Detect which cell encompasses the target text, then output its [x, y] center coordinate. 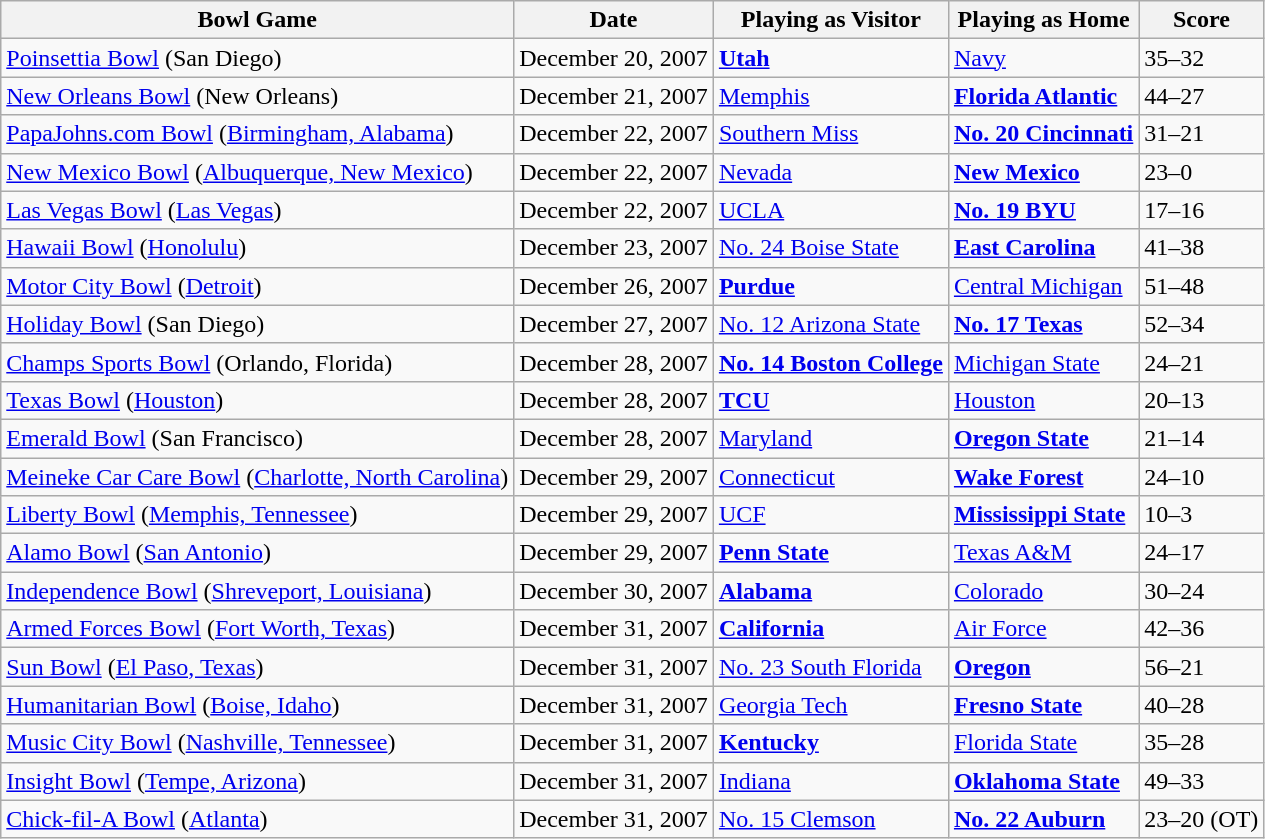
35–28 [1202, 743]
21–14 [1202, 438]
No. 19 BYU [1043, 210]
24–17 [1202, 553]
Date [614, 20]
Utah [830, 58]
Sun Bowl (El Paso, Texas) [258, 667]
Connecticut [830, 477]
PapaJohns.com Bowl (Birmingham, Alabama) [258, 134]
Central Michigan [1043, 286]
East Carolina [1043, 248]
No. 12 Arizona State [830, 324]
Mississippi State [1043, 515]
35–32 [1202, 58]
40–28 [1202, 705]
December 20, 2007 [614, 58]
56–21 [1202, 667]
52–34 [1202, 324]
Insight Bowl (Tempe, Arizona) [258, 781]
TCU [830, 400]
10–3 [1202, 515]
New Mexico [1043, 172]
Alamo Bowl (San Antonio) [258, 553]
December 23, 2007 [614, 248]
December 26, 2007 [614, 286]
Colorado [1043, 591]
Texas Bowl (Houston) [258, 400]
Score [1202, 20]
Chick-fil-A Bowl (Atlanta) [258, 819]
24–10 [1202, 477]
Southern Miss [830, 134]
Emerald Bowl (San Francisco) [258, 438]
20–13 [1202, 400]
New Orleans Bowl (New Orleans) [258, 96]
Hawaii Bowl (Honolulu) [258, 248]
51–48 [1202, 286]
Penn State [830, 553]
17–16 [1202, 210]
41–38 [1202, 248]
Georgia Tech [830, 705]
23–20 (OT) [1202, 819]
No. 20 Cincinnati [1043, 134]
No. 23 South Florida [830, 667]
California [830, 629]
No. 15 Clemson [830, 819]
Champs Sports Bowl (Orlando, Florida) [258, 362]
Fresno State [1043, 705]
Music City Bowl (Nashville, Tennessee) [258, 743]
Playing as Home [1043, 20]
Houston [1043, 400]
Purdue [830, 286]
Meineke Car Care Bowl (Charlotte, North Carolina) [258, 477]
UCF [830, 515]
Florida State [1043, 743]
No. 14 Boston College [830, 362]
42–36 [1202, 629]
Playing as Visitor [830, 20]
23–0 [1202, 172]
Oregon State [1043, 438]
30–24 [1202, 591]
December 21, 2007 [614, 96]
Armed Forces Bowl (Fort Worth, Texas) [258, 629]
No. 17 Texas [1043, 324]
Independence Bowl (Shreveport, Louisiana) [258, 591]
Wake Forest [1043, 477]
Indiana [830, 781]
Holiday Bowl (San Diego) [258, 324]
Poinsettia Bowl (San Diego) [258, 58]
Kentucky [830, 743]
Humanitarian Bowl (Boise, Idaho) [258, 705]
Nevada [830, 172]
Memphis [830, 96]
No. 22 Auburn [1043, 819]
Liberty Bowl (Memphis, Tennessee) [258, 515]
December 27, 2007 [614, 324]
44–27 [1202, 96]
Florida Atlantic [1043, 96]
Texas A&M [1043, 553]
Navy [1043, 58]
24–21 [1202, 362]
New Mexico Bowl (Albuquerque, New Mexico) [258, 172]
Las Vegas Bowl (Las Vegas) [258, 210]
UCLA [830, 210]
Air Force [1043, 629]
Bowl Game [258, 20]
31–21 [1202, 134]
No. 24 Boise State [830, 248]
December 30, 2007 [614, 591]
Alabama [830, 591]
Motor City Bowl (Detroit) [258, 286]
Michigan State [1043, 362]
Maryland [830, 438]
Oklahoma State [1043, 781]
Oregon [1043, 667]
49–33 [1202, 781]
